For the text-containing cell, return its midpoint in (X, Y) coordinate format. 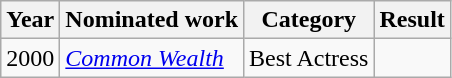
Year (30, 20)
Category (309, 20)
Nominated work (152, 20)
Best Actress (309, 58)
2000 (30, 58)
Common Wealth (152, 58)
Result (412, 20)
